From the cell containing the given text, extract its center point as [X, Y] coordinate. 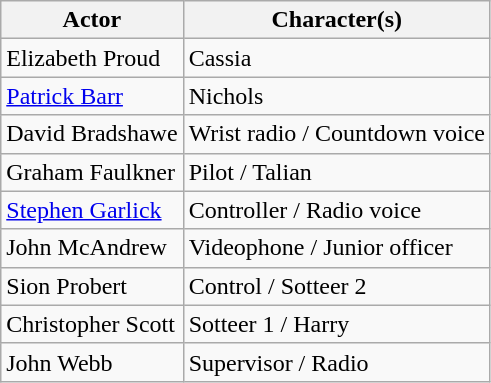
Graham Faulkner [92, 172]
Sion Probert [92, 286]
John Webb [92, 362]
Pilot / Talian [336, 172]
Christopher Scott [92, 324]
Patrick Barr [92, 96]
Sotteer 1 / Harry [336, 324]
Nichols [336, 96]
John McAndrew [92, 248]
Cassia [336, 58]
Actor [92, 20]
Character(s) [336, 20]
Stephen Garlick [92, 210]
Elizabeth Proud [92, 58]
David Bradshawe [92, 134]
Control / Sotteer 2 [336, 286]
Controller / Radio voice [336, 210]
Videophone / Junior officer [336, 248]
Wrist radio / Countdown voice [336, 134]
Supervisor / Radio [336, 362]
